Detect which cell encompasses the target text, then output its [x, y] center coordinate. 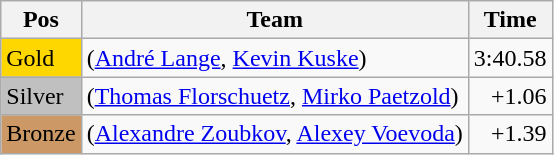
Pos [41, 20]
Team [274, 20]
(André Lange, Kevin Kuske) [274, 58]
Time [510, 20]
Gold [41, 58]
3:40.58 [510, 58]
(Alexandre Zoubkov, Alexey Voevoda) [274, 134]
+1.06 [510, 96]
Silver [41, 96]
(Thomas Florschuetz, Mirko Paetzold) [274, 96]
Bronze [41, 134]
+1.39 [510, 134]
